Determine the [X, Y] coordinate at the center of the cell enclosing the given text.  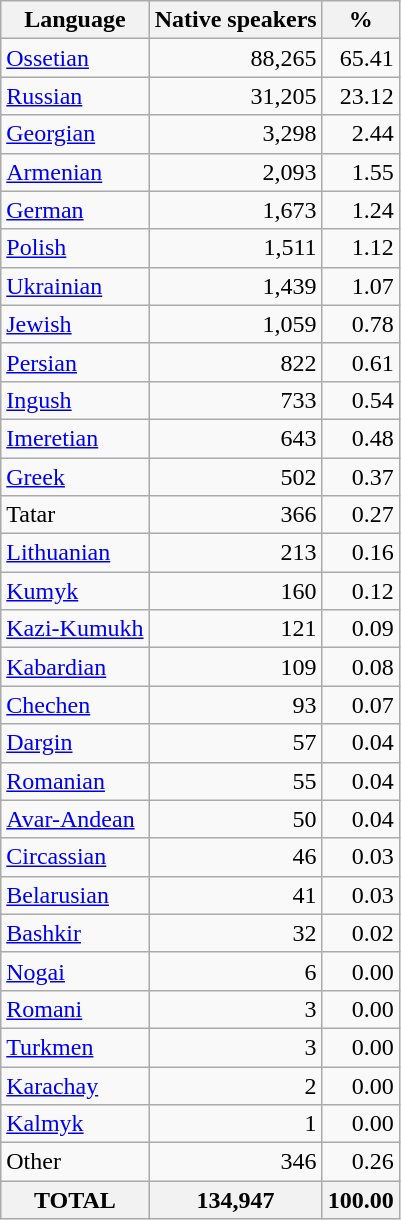
93 [236, 705]
1,511 [236, 248]
32 [236, 933]
6 [236, 971]
Polish [75, 248]
160 [236, 591]
Greek [75, 477]
31,205 [236, 96]
Russian [75, 96]
55 [236, 781]
346 [236, 1162]
1.12 [360, 248]
100.00 [360, 1200]
41 [236, 895]
Tatar [75, 515]
Karachay [75, 1085]
213 [236, 553]
2,093 [236, 172]
109 [236, 667]
46 [236, 857]
23.12 [360, 96]
366 [236, 515]
Romanian [75, 781]
0.08 [360, 667]
Kabardian [75, 667]
134,947 [236, 1200]
German [75, 210]
121 [236, 629]
Chechen [75, 705]
Kalmyk [75, 1124]
Ingush [75, 400]
0.78 [360, 324]
0.26 [360, 1162]
Language [75, 20]
Avar-Andean [75, 819]
Armenian [75, 172]
1,673 [236, 210]
1.55 [360, 172]
Belarusian [75, 895]
0.37 [360, 477]
0.27 [360, 515]
3,298 [236, 134]
Native speakers [236, 20]
2 [236, 1085]
Dargin [75, 743]
Kazi-Kumukh [75, 629]
Circassian [75, 857]
0.12 [360, 591]
Imeretian [75, 438]
1.07 [360, 286]
1.24 [360, 210]
Ossetian [75, 58]
0.16 [360, 553]
0.09 [360, 629]
57 [236, 743]
643 [236, 438]
822 [236, 362]
0.02 [360, 933]
Georgian [75, 134]
Turkmen [75, 1047]
0.54 [360, 400]
Other [75, 1162]
Ukrainian [75, 286]
50 [236, 819]
TOTAL [75, 1200]
502 [236, 477]
88,265 [236, 58]
733 [236, 400]
2.44 [360, 134]
1,439 [236, 286]
0.61 [360, 362]
1,059 [236, 324]
Persian [75, 362]
Kumyk [75, 591]
% [360, 20]
Romani [75, 1009]
1 [236, 1124]
Bashkir [75, 933]
Lithuanian [75, 553]
Nogai [75, 971]
Jewish [75, 324]
65.41 [360, 58]
0.07 [360, 705]
0.48 [360, 438]
